Return the (x, y) coordinate for the center point of the cell that contains the specified text.  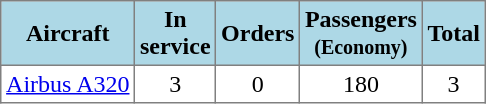
Aircraft (68, 33)
0 (258, 84)
Inservice (176, 33)
Airbus A320 (68, 84)
Passengers(Economy) (361, 33)
Total (454, 33)
180 (361, 84)
Orders (258, 33)
